Determine the [X, Y] coordinate at the center of the cell enclosing the given text.  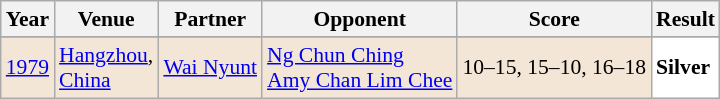
Score [554, 19]
Hangzhou, China [106, 68]
Silver [686, 68]
Year [28, 19]
Ng Chun Ching Amy Chan Lim Chee [360, 68]
10–15, 15–10, 16–18 [554, 68]
Result [686, 19]
Partner [210, 19]
Wai Nyunt [210, 68]
Venue [106, 19]
1979 [28, 68]
Opponent [360, 19]
